Identify which cell holds the provided text, then report its [x, y] central coordinate. 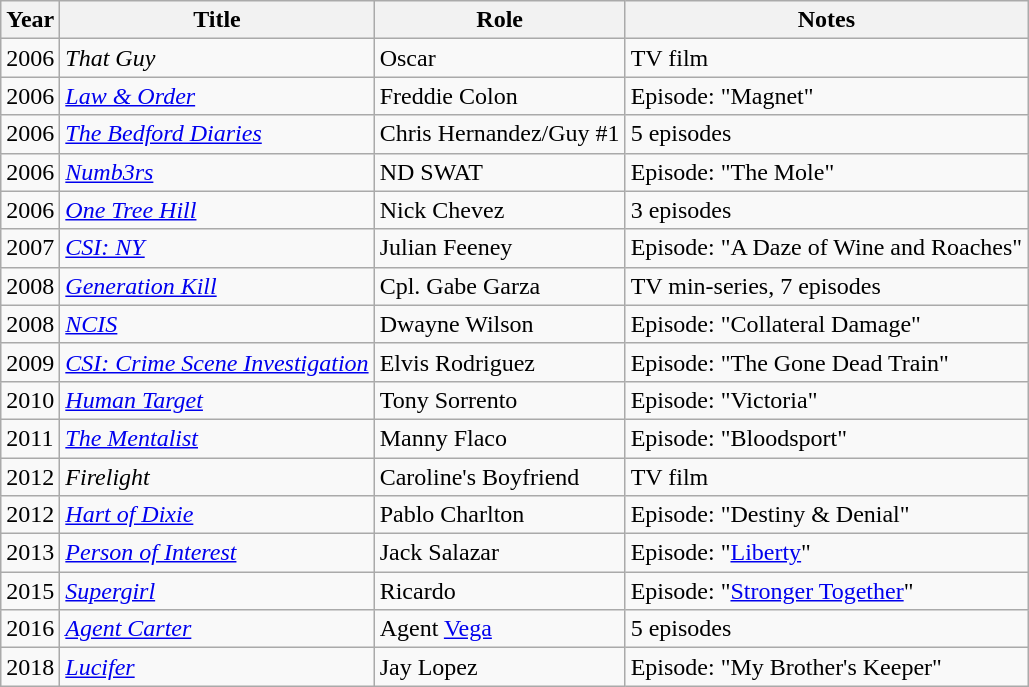
Year [30, 20]
2010 [30, 400]
Hart of Dixie [217, 515]
Episode: "Destiny & Denial" [826, 515]
Chris Hernandez/Guy #1 [500, 134]
Tony Sorrento [500, 400]
ND SWAT [500, 172]
Jay Lopez [500, 667]
Episode: "Collateral Damage" [826, 324]
TV min-series, 7 episodes [826, 286]
Oscar [500, 58]
3 episodes [826, 210]
Episode: "Magnet" [826, 96]
Notes [826, 20]
Generation Kill [217, 286]
2007 [30, 248]
Lucifer [217, 667]
Dwayne Wilson [500, 324]
Manny Flaco [500, 438]
Episode: "My Brother's Keeper" [826, 667]
Firelight [217, 477]
That Guy [217, 58]
2015 [30, 591]
Ricardo [500, 591]
Nick Chevez [500, 210]
Role [500, 20]
2009 [30, 362]
Agent Carter [217, 629]
Title [217, 20]
Human Target [217, 400]
CSI: NY [217, 248]
Episode: "Stronger Together" [826, 591]
The Mentalist [217, 438]
NCIS [217, 324]
The Bedford Diaries [217, 134]
Supergirl [217, 591]
CSI: Crime Scene Investigation [217, 362]
2016 [30, 629]
Numb3rs [217, 172]
2013 [30, 553]
Law & Order [217, 96]
Caroline's Boyfriend [500, 477]
Episode: "The Gone Dead Train" [826, 362]
One Tree Hill [217, 210]
Agent Vega [500, 629]
Elvis Rodriguez [500, 362]
2018 [30, 667]
Cpl. Gabe Garza [500, 286]
Episode: "Liberty" [826, 553]
Episode: "A Daze of Wine and Roaches" [826, 248]
Person of Interest [217, 553]
Jack Salazar [500, 553]
Pablo Charlton [500, 515]
2011 [30, 438]
Freddie Colon [500, 96]
Episode: "Bloodsport" [826, 438]
Episode: "Victoria" [826, 400]
Episode: "The Mole" [826, 172]
Julian Feeney [500, 248]
